Extract the (X, Y) coordinate from the center of the cell holding the provided text.  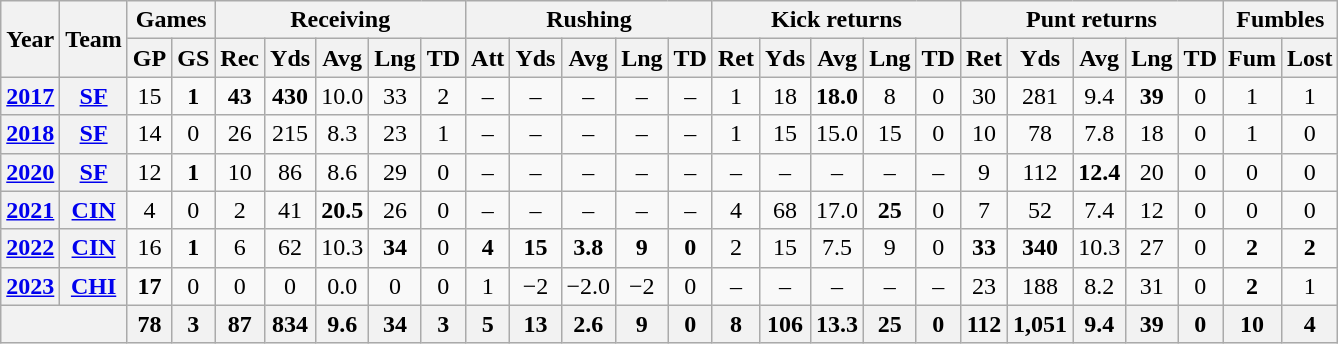
29 (395, 172)
41 (290, 210)
7.4 (1100, 210)
7.5 (838, 248)
106 (784, 324)
2018 (30, 134)
Year (30, 39)
CHI (94, 286)
18.0 (838, 96)
2020 (30, 172)
2.6 (588, 324)
Rushing (590, 20)
340 (1040, 248)
834 (290, 324)
Fum (1252, 58)
Team (94, 39)
8.2 (1100, 286)
5 (488, 324)
GS (194, 58)
17 (149, 286)
1,051 (1040, 324)
16 (149, 248)
6 (240, 248)
43 (240, 96)
Att (488, 58)
20.5 (342, 210)
7 (984, 210)
Games (170, 20)
Rec (240, 58)
GP (149, 58)
188 (1040, 286)
12.4 (1100, 172)
8.6 (342, 172)
281 (1040, 96)
52 (1040, 210)
430 (290, 96)
2017 (30, 96)
Punt returns (1091, 20)
86 (290, 172)
62 (290, 248)
215 (290, 134)
68 (784, 210)
2022 (30, 248)
9.6 (342, 324)
14 (149, 134)
31 (1152, 286)
17.0 (838, 210)
−2.0 (588, 286)
10.0 (342, 96)
2023 (30, 286)
13.3 (838, 324)
15.0 (838, 134)
3.8 (588, 248)
27 (1152, 248)
2021 (30, 210)
0.0 (342, 286)
87 (240, 324)
Kick returns (836, 20)
20 (1152, 172)
30 (984, 96)
Receiving (340, 20)
8.3 (342, 134)
13 (536, 324)
Lost (1310, 58)
Fumbles (1280, 20)
7.8 (1100, 134)
